Capture the cell that displays the provided text and extract its (X, Y) central coordinate. 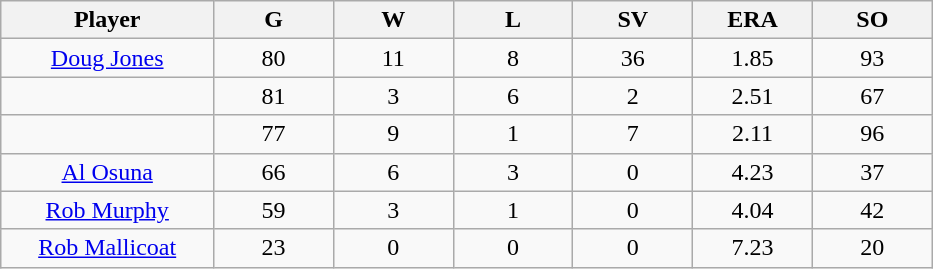
2 (633, 96)
Player (108, 20)
20 (872, 248)
SV (633, 20)
L (513, 20)
W (393, 20)
23 (274, 248)
7 (633, 134)
1.85 (753, 58)
96 (872, 134)
7.23 (753, 248)
8 (513, 58)
36 (633, 58)
Rob Murphy (108, 210)
Rob Mallicoat (108, 248)
Al Osuna (108, 172)
37 (872, 172)
81 (274, 96)
ERA (753, 20)
4.23 (753, 172)
80 (274, 58)
66 (274, 172)
2.11 (753, 134)
67 (872, 96)
11 (393, 58)
4.04 (753, 210)
SO (872, 20)
Doug Jones (108, 58)
9 (393, 134)
93 (872, 58)
59 (274, 210)
77 (274, 134)
2.51 (753, 96)
G (274, 20)
42 (872, 210)
